Search for the cell housing the specified text and yield its [x, y] center coordinate. 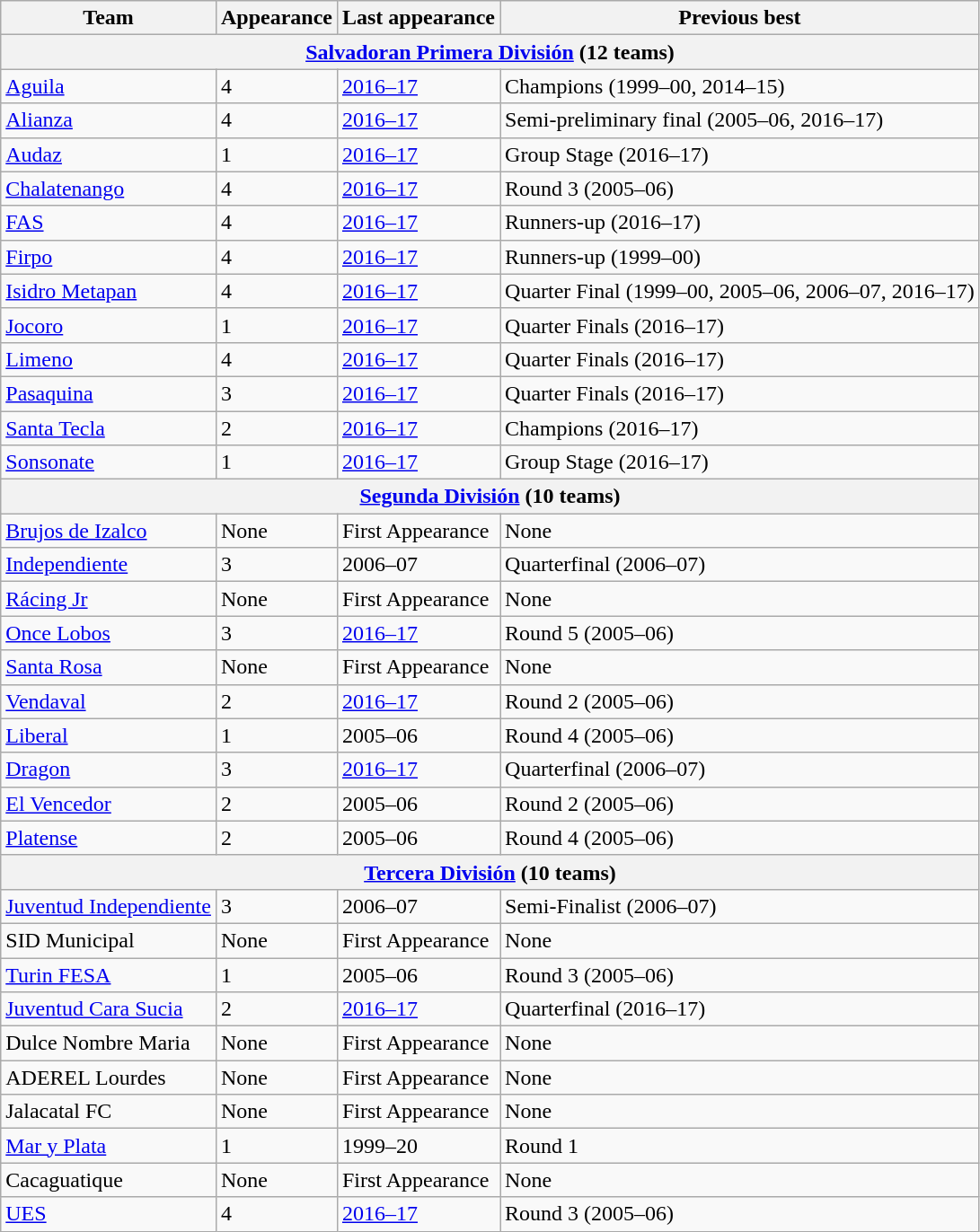
Jalacatal FC [109, 1112]
Segunda División (10 teams) [490, 497]
Juventud Cara Sucia [109, 1009]
Round 5 (2005–06) [740, 633]
ADEREL Lourdes [109, 1078]
Quarterfinal (2016–17) [740, 1009]
Mar y Plata [109, 1146]
Pasaquina [109, 393]
Dulce Nombre Maria [109, 1043]
Independiente [109, 565]
Santa Rosa [109, 667]
Firpo [109, 257]
Chalatenango [109, 189]
Team [109, 18]
Previous best [740, 18]
Audaz [109, 154]
1999–20 [419, 1146]
Rácing Jr [109, 599]
Juventud Independiente [109, 906]
Isidro Metapan [109, 291]
Liberal [109, 735]
Once Lobos [109, 633]
El Vencedor [109, 804]
Platense [109, 838]
Brujos de Izalco [109, 531]
Runners-up (2016–17) [740, 223]
Alianza [109, 120]
Dragon [109, 770]
Aguila [109, 86]
Cacaguatique [109, 1180]
Champions (2016–17) [740, 428]
Champions (1999–00, 2014–15) [740, 86]
Limeno [109, 359]
Runners-up (1999–00) [740, 257]
FAS [109, 223]
Vendaval [109, 701]
Appearance [277, 18]
Jocoro [109, 325]
Salvadoran Primera División (12 teams) [490, 52]
SID Municipal [109, 940]
UES [109, 1214]
Quarter Final (1999–00, 2005–06, 2006–07, 2016–17) [740, 291]
Sonsonate [109, 462]
Tercera División (10 teams) [490, 872]
Last appearance [419, 18]
Semi-Finalist (2006–07) [740, 906]
Round 1 [740, 1146]
Santa Tecla [109, 428]
Semi-preliminary final (2005–06, 2016–17) [740, 120]
Turin FESA [109, 974]
